Output the (x, y) coordinate of the center of the cell containing the given text.  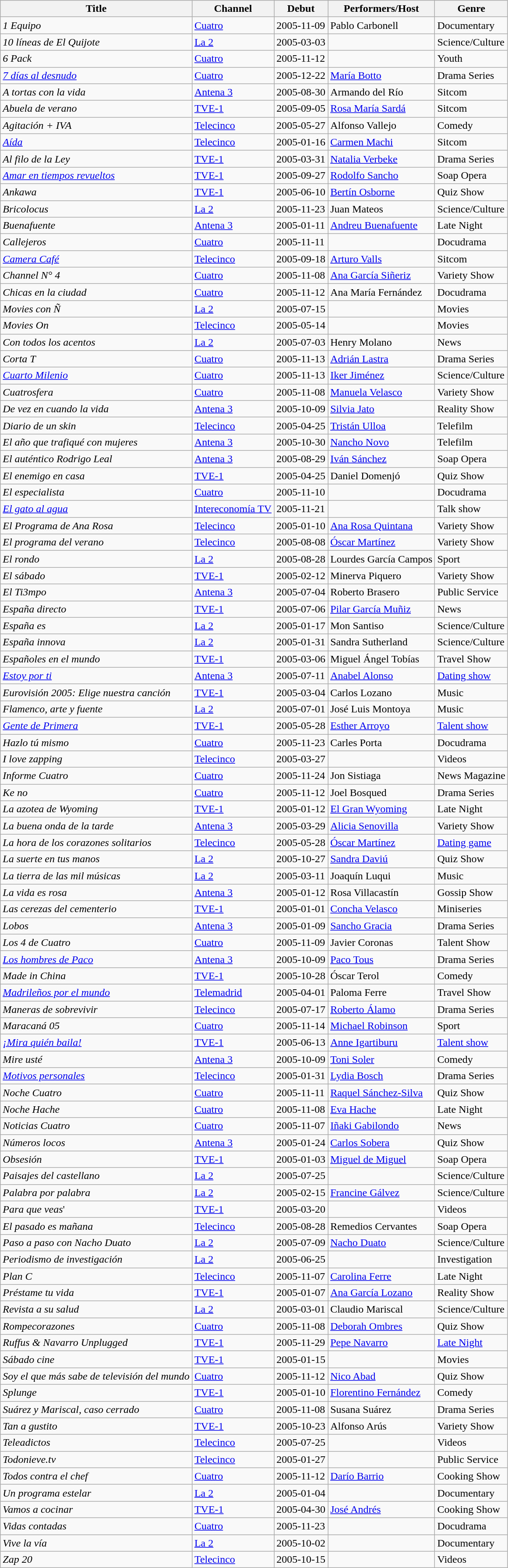
Obsesión (96, 1159)
Performers/Host (381, 9)
2005-01-16 (301, 142)
2005-10-02 (301, 1543)
Noticias Cuatro (96, 1126)
2005-03-06 (301, 659)
Joaquín Luqui (381, 876)
Eva Hache (381, 1109)
Flamenco, arte y fuente (96, 709)
Bricolocus (96, 209)
Movies con Ñ (96, 309)
Paco Tous (381, 959)
El especialista (96, 492)
2005-01-04 (301, 1493)
José Luis Montoya (381, 709)
Informe Cuatro (96, 776)
2005-11-14 (301, 1026)
Ke no (96, 793)
2005-10-28 (301, 976)
2005-03-27 (301, 759)
La buena onda de la tarde (96, 826)
Florentino Fernández (381, 1393)
Deborah Ombres (381, 1326)
Alfonso Arús (381, 1426)
La azotea de Wyoming (96, 809)
2005-01-15 (301, 1359)
La tierra de las mil músicas (96, 876)
Miguel de Miguel (381, 1159)
Noche Hache (96, 1109)
A tortas con la vida (96, 92)
2005-07-06 (301, 609)
2005-06-25 (301, 1259)
2005-01-01 (301, 909)
Dating show (471, 676)
Made in China (96, 976)
Chicas en la ciudad (96, 292)
Todos contra el chef (96, 1476)
Al filo de la Ley (96, 159)
Jon Sistiaga (381, 776)
Ana García Lozano (381, 1293)
2005-03-31 (301, 159)
2005-08-30 (301, 92)
Óscar Terol (381, 976)
2005-01-27 (301, 1459)
Revista a su salud (96, 1310)
Soy el que más sabe de televisión del mundo (96, 1376)
2005-07-04 (301, 592)
El gato al agua (96, 509)
Maracaná 05 (96, 1026)
Hazlo tú mismo (96, 743)
Rodolfo Sancho (381, 175)
7 días al desnudo (96, 75)
2005-01-07 (301, 1293)
Cuatrosfera (96, 392)
2005-07-01 (301, 709)
Ankawa (96, 192)
El año que trafiqué con mujeres (96, 442)
Ana María Fernández (381, 292)
2005-10-23 (301, 1426)
Ana García Siñeriz (381, 276)
Vive la vía (96, 1543)
2005-10-27 (301, 859)
2005-10-15 (301, 1560)
Abuela de verano (96, 109)
2005-02-15 (301, 1193)
Splunge (96, 1393)
Paisajes del castellano (96, 1176)
Madrileños por el mundo (96, 992)
Iker Jiménez (381, 375)
Españoles en el mundo (96, 659)
Youth (471, 59)
Claudio Mariscal (381, 1310)
Francine Gálvez (381, 1193)
Sábado cine (96, 1359)
El programa del verano (96, 542)
I love zapping (96, 759)
2005-12-22 (301, 75)
Michael Robinson (381, 1026)
2005-08-08 (301, 542)
Rosa Villacastín (381, 892)
2005-01-09 (301, 926)
Carlos Lozano (381, 692)
Toni Soler (381, 1059)
Armando del Río (381, 92)
La vida es rosa (96, 892)
2005-11-29 (301, 1343)
Rompecorazones (96, 1326)
2005-10-30 (301, 442)
Alfonso Vallejo (381, 125)
Agitación + IVA (96, 125)
Investigation (471, 1259)
Tristán Ulloa (381, 425)
Andreu Buenafuente (381, 226)
News Magazine (471, 776)
Motivos personales (96, 1076)
Pilar García Muñiz (381, 609)
Periodismo de investigación (96, 1259)
Teleadictos (96, 1443)
Sancho Gracia (381, 926)
Noche Cuatro (96, 1093)
Para que veas' (96, 1209)
Eurovisión 2005: Elige nuestra canción (96, 692)
2005-07-15 (301, 309)
Roberto Brasero (381, 592)
Carlos Sobera (381, 1143)
2005-09-27 (301, 175)
2005-07-17 (301, 1009)
Amar en tiempos revueltos (96, 175)
España directo (96, 609)
Paso a paso con Nacho Duato (96, 1242)
Las cerezas del cementerio (96, 909)
Gossip Show (471, 892)
Javier Coronas (381, 942)
Telemadrid (233, 992)
¡Mira quién baila! (96, 1043)
Minerva Piquero (381, 576)
Diario de un skin (96, 425)
De vez en cuando la vida (96, 409)
Susana Suárez (381, 1409)
Sandra Daviú (381, 859)
Nico Abad (381, 1376)
El Programa de Ana Rosa (96, 526)
Concha Velasco (381, 909)
2005-09-18 (301, 259)
Darío Barrio (381, 1476)
Miguel Ángel Tobías (381, 659)
Con todos los acentos (96, 342)
España innova (96, 642)
Los hombres de Paco (96, 959)
Title (96, 9)
El auténtico Rodrigo Leal (96, 459)
Mon Santiso (381, 626)
2005-07-11 (301, 676)
Todonieve.tv (96, 1459)
Daniel Domenjó (381, 475)
La suerte en tus manos (96, 859)
Miniseries (471, 909)
Suárez y Mariscal, caso cerrado (96, 1409)
Dating game (471, 842)
Lydia Bosch (381, 1076)
Iñaki Gabilondo (381, 1126)
Gente de Primera (96, 726)
Lobos (96, 926)
Nacho Duato (381, 1242)
Buenafuente (96, 226)
2005-06-13 (301, 1043)
10 líneas de El Quijote (96, 42)
Callejeros (96, 242)
Talent Show (471, 942)
José Andrés (381, 1509)
España es (96, 626)
Pepe Navarro (381, 1343)
Cuarto Milenio (96, 375)
El pasado es mañana (96, 1226)
María Botto (381, 75)
El sábado (96, 576)
El Gran Wyoming (381, 809)
El rondo (96, 559)
2005-03-03 (301, 42)
Ruffus & Navarro Unplugged (96, 1343)
2005-07-09 (301, 1242)
Silvia Jato (381, 409)
Estoy por ti (96, 676)
1 Equipo (96, 25)
Esther Arroyo (381, 726)
Juan Mateos (381, 209)
Préstame tu vida (96, 1293)
6 Pack (96, 59)
Movies On (96, 326)
Sandra Sutherland (381, 642)
Channel N° 4 (96, 276)
2005-01-03 (301, 1159)
Alicia Senovilla (381, 826)
2005-03-04 (301, 692)
Números locos (96, 1143)
Remedios Cervantes (381, 1226)
Bertín Osborne (381, 192)
Camera Café (96, 259)
2005-06-10 (301, 192)
2005-05-14 (301, 326)
Los 4 de Cuatro (96, 942)
2005-09-05 (301, 109)
Adrián Lastra (381, 359)
Vidas contadas (96, 1526)
Debut (301, 9)
Manuela Velasco (381, 392)
Lourdes García Campos (381, 559)
Roberto Álamo (381, 1009)
2005-03-01 (301, 1310)
Intereconomía TV (233, 509)
Corta T (96, 359)
2005-07-03 (301, 342)
Talk show (471, 509)
Aída (96, 142)
El Ti3mpo (96, 592)
2005-03-20 (301, 1209)
Anne Igartiburu (381, 1043)
Carmen Machi (381, 142)
Henry Molano (381, 342)
2005-01-11 (301, 226)
Pablo Carbonell (381, 25)
Raquel Sánchez-Silva (381, 1093)
Tan a gustito (96, 1426)
Vamos a cocinar (96, 1509)
Iván Sánchez (381, 459)
El enemigo en casa (96, 475)
Plan C (96, 1276)
Genre (471, 9)
Maneras de sobrevivir (96, 1009)
Arturo Valls (381, 259)
2005-11-21 (301, 509)
2005-02-12 (301, 576)
2005-11-24 (301, 776)
Anabel Alonso (381, 676)
Natalia Verbeke (381, 159)
Un programa estelar (96, 1493)
Palabra por palabra (96, 1193)
Carles Porta (381, 743)
2005-05-27 (301, 125)
Carolina Ferre (381, 1276)
Zap 20 (96, 1560)
2005-01-24 (301, 1143)
Ana Rosa Quintana (381, 526)
2005-04-01 (301, 992)
2005-04-30 (301, 1509)
2005-11-10 (301, 492)
Nancho Novo (381, 442)
2005-03-11 (301, 876)
2005-03-29 (301, 826)
Rosa María Sardá (381, 109)
La hora de los corazones solitarios (96, 842)
Joel Bosqued (381, 793)
Channel (233, 9)
2005-08-29 (301, 459)
2005-01-17 (301, 626)
Mire usté (96, 1059)
Paloma Ferre (381, 992)
